Determine the (X, Y) coordinate at the center of the cell enclosing the given text.  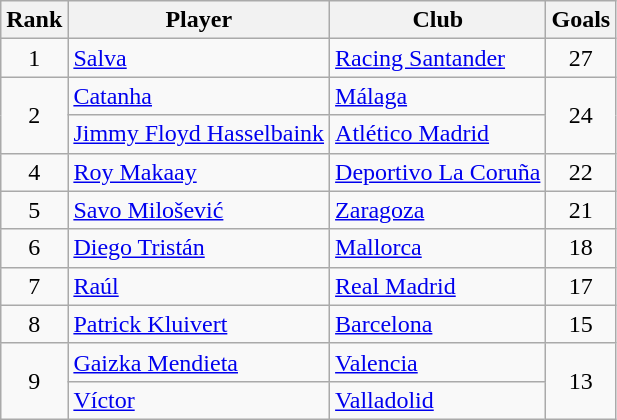
Atlético Madrid (438, 134)
Barcelona (438, 324)
18 (581, 248)
7 (34, 286)
Valencia (438, 362)
Catanha (199, 96)
Gaizka Mendieta (199, 362)
Roy Makaay (199, 172)
13 (581, 381)
Málaga (438, 96)
9 (34, 381)
Real Madrid (438, 286)
Rank (34, 20)
Jimmy Floyd Hasselbaink (199, 134)
Raúl (199, 286)
Deportivo La Coruña (438, 172)
Mallorca (438, 248)
Player (199, 20)
5 (34, 210)
Diego Tristán (199, 248)
4 (34, 172)
Patrick Kluivert (199, 324)
15 (581, 324)
27 (581, 58)
Zaragoza (438, 210)
1 (34, 58)
Racing Santander (438, 58)
Club (438, 20)
17 (581, 286)
24 (581, 115)
Valladolid (438, 400)
22 (581, 172)
Savo Milošević (199, 210)
2 (34, 115)
6 (34, 248)
Salva (199, 58)
21 (581, 210)
Víctor (199, 400)
Goals (581, 20)
8 (34, 324)
